Output the [x, y] coordinate of the center of the cell containing the given text.  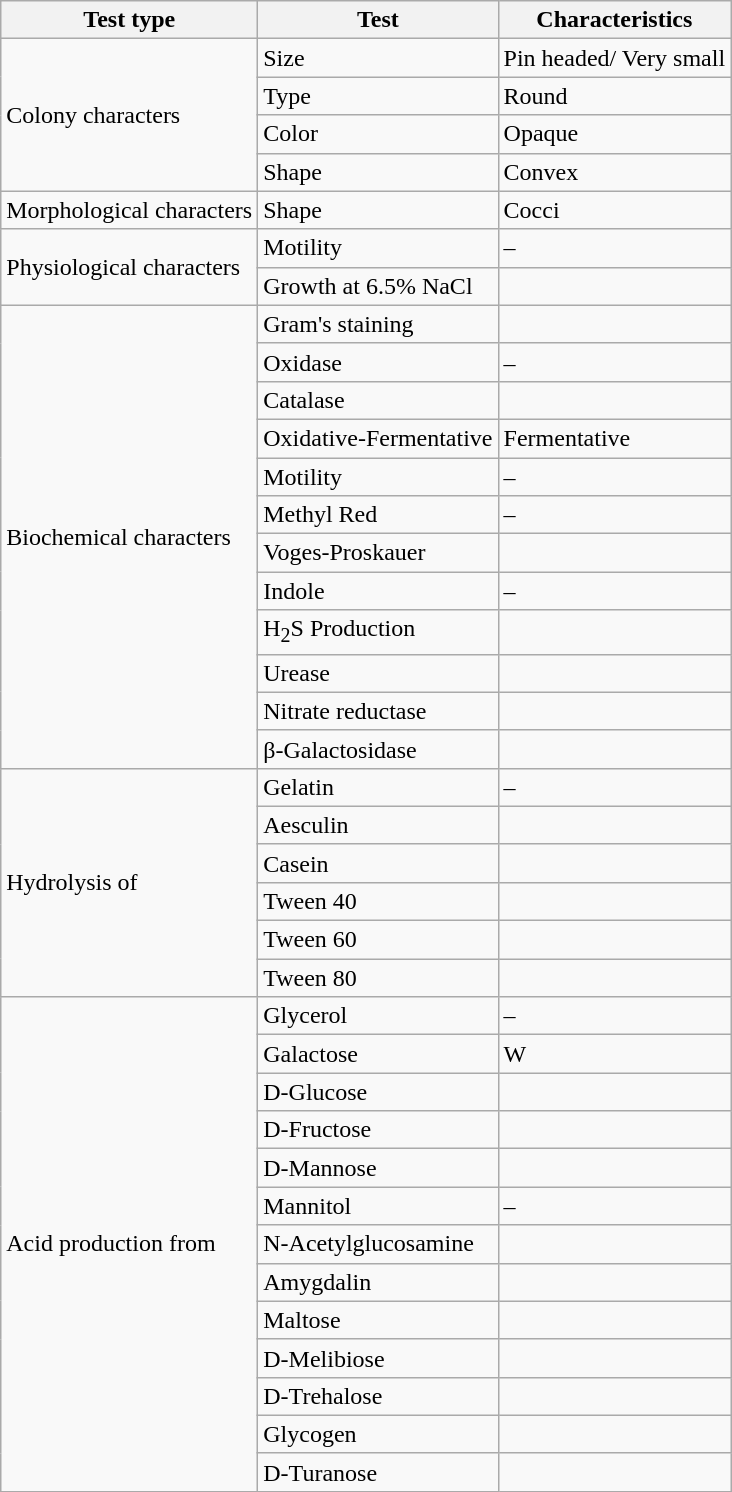
Gram's staining [378, 324]
Casein [378, 863]
Glycogen [378, 1434]
Morphological characters [130, 210]
Hydrolysis of [130, 882]
Gelatin [378, 787]
Nitrate reductase [378, 711]
Test type [130, 20]
D-Melibiose [378, 1358]
Biochemical characters [130, 536]
D-Glucose [378, 1092]
N-Acetylglucosamine [378, 1244]
Convex [614, 172]
Methyl Red [378, 515]
Test [378, 20]
Opaque [614, 134]
Cocci [614, 210]
Tween 60 [378, 940]
Oxidative-Fermentative [378, 438]
β-Galactosidase [378, 749]
Characteristics [614, 20]
Indole [378, 591]
Colony characters [130, 115]
W [614, 1054]
Urease [378, 673]
Mannitol [378, 1206]
Pin headed/ Very small [614, 58]
Color [378, 134]
Tween 40 [378, 901]
H2S Production [378, 632]
D-Mannose [378, 1168]
Maltose [378, 1320]
Tween 80 [378, 978]
Physiological characters [130, 267]
D-Trehalose [378, 1396]
Aesculin [378, 825]
Type [378, 96]
D-Fructose [378, 1130]
Amygdalin [378, 1282]
Fermentative [614, 438]
D-Turanose [378, 1472]
Size [378, 58]
Acid production from [130, 1244]
Oxidase [378, 362]
Round [614, 96]
Voges-Proskauer [378, 553]
Growth at 6.5% NaCl [378, 286]
Catalase [378, 400]
Glycerol [378, 1016]
Galactose [378, 1054]
